Detect which cell encompasses the target text, then output its (x, y) center coordinate. 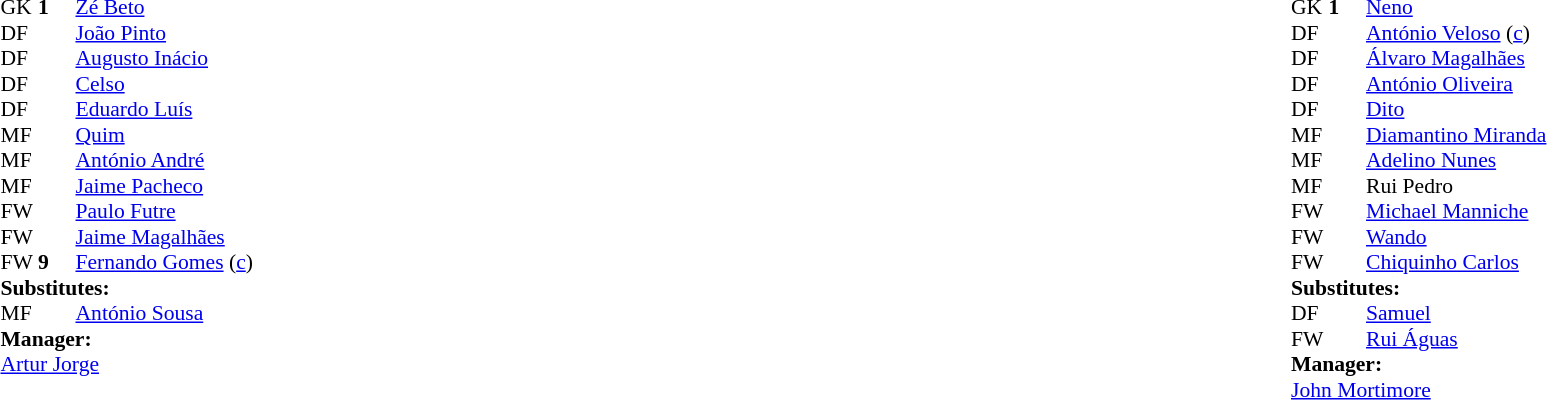
António Oliveira (1456, 84)
João Pinto (164, 33)
Jaime Magalhães (164, 237)
António Veloso (c) (1456, 33)
Celso (164, 84)
Adelino Nunes (1456, 161)
Quim (164, 135)
António Sousa (164, 313)
Rui Pedro (1456, 186)
Rui Águas (1456, 339)
Álvaro Magalhães (1456, 59)
Fernando Gomes (c) (164, 263)
Augusto Inácio (164, 59)
Artur Jorge (126, 365)
Paulo Futre (164, 211)
Dito (1456, 109)
Samuel (1456, 313)
Diamantino Miranda (1456, 135)
Chiquinho Carlos (1456, 263)
Jaime Pacheco (164, 186)
Wando (1456, 237)
Michael Manniche (1456, 211)
9 (57, 263)
António André (164, 161)
Eduardo Luís (164, 109)
